Output the [X, Y] coordinate of the center of the cell containing the given text.  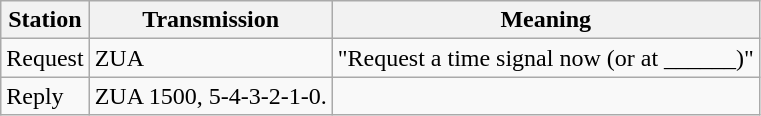
ZUA [210, 58]
"Request a time signal now (or at ______)" [546, 58]
Station [45, 20]
Meaning [546, 20]
Request [45, 58]
ZUA 1500, 5-4-3-2-1-0. [210, 96]
Reply [45, 96]
Transmission [210, 20]
